Return the [x, y] coordinate for the center point of the cell that contains the specified text.  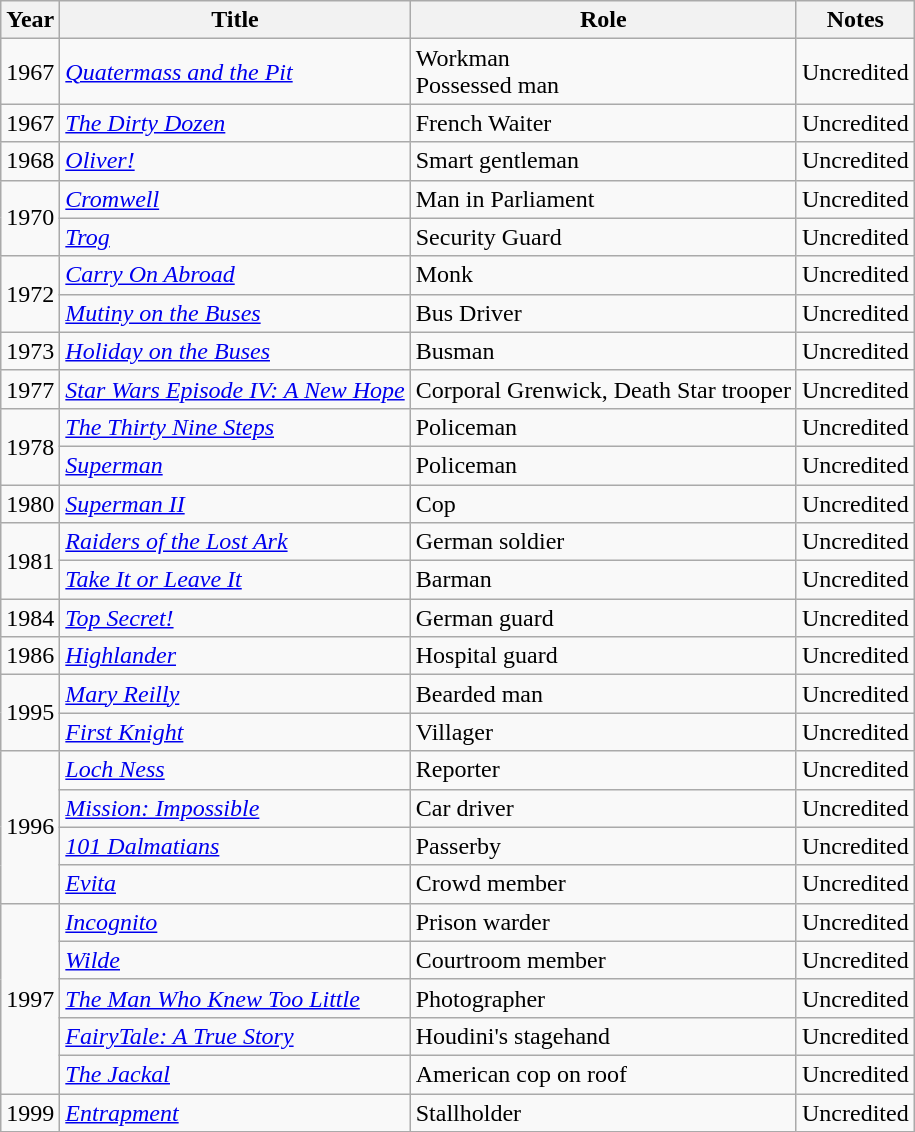
French Waiter [603, 123]
Mutiny on the Buses [235, 313]
1981 [30, 561]
The Jackal [235, 1074]
Highlander [235, 656]
Stallholder [603, 1113]
Smart gentleman [603, 161]
Monk [603, 275]
1980 [30, 503]
The Man Who Knew Too Little [235, 998]
Mary Reilly [235, 694]
German soldier [603, 542]
Take It or Leave It [235, 580]
1977 [30, 389]
1995 [30, 713]
Bearded man [603, 694]
Houdini's stagehand [603, 1036]
Workman Possessed man [603, 72]
FairyTale: A True Story [235, 1036]
Notes [855, 20]
Bus Driver [603, 313]
Crowd member [603, 884]
1978 [30, 446]
1997 [30, 998]
Busman [603, 351]
Quatermass and the Pit [235, 72]
Mission: Impossible [235, 808]
Hospital guard [603, 656]
Star Wars Episode IV: A New Hope [235, 389]
Superman II [235, 503]
Holiday on the Buses [235, 351]
Cromwell [235, 199]
The Dirty Dozen [235, 123]
Man in Parliament [603, 199]
Barman [603, 580]
1986 [30, 656]
1999 [30, 1113]
Security Guard [603, 237]
Corporal Grenwick, Death Star trooper [603, 389]
The Thirty Nine Steps [235, 427]
Photographer [603, 998]
Raiders of the Lost Ark [235, 542]
1968 [30, 161]
Entrapment [235, 1113]
Carry On Abroad [235, 275]
Incognito [235, 922]
Reporter [603, 770]
Oliver! [235, 161]
Year [30, 20]
Wilde [235, 960]
1972 [30, 294]
Passerby [603, 846]
Prison warder [603, 922]
German guard [603, 618]
Villager [603, 732]
Superman [235, 465]
Courtroom member [603, 960]
First Knight [235, 732]
1984 [30, 618]
Cop [603, 503]
Role [603, 20]
1970 [30, 218]
Car driver [603, 808]
Top Secret! [235, 618]
1973 [30, 351]
Loch Ness [235, 770]
American cop on roof [603, 1074]
101 Dalmatians [235, 846]
Trog [235, 237]
1996 [30, 827]
Title [235, 20]
Evita [235, 884]
